For the text-containing cell, return its midpoint in (X, Y) coordinate format. 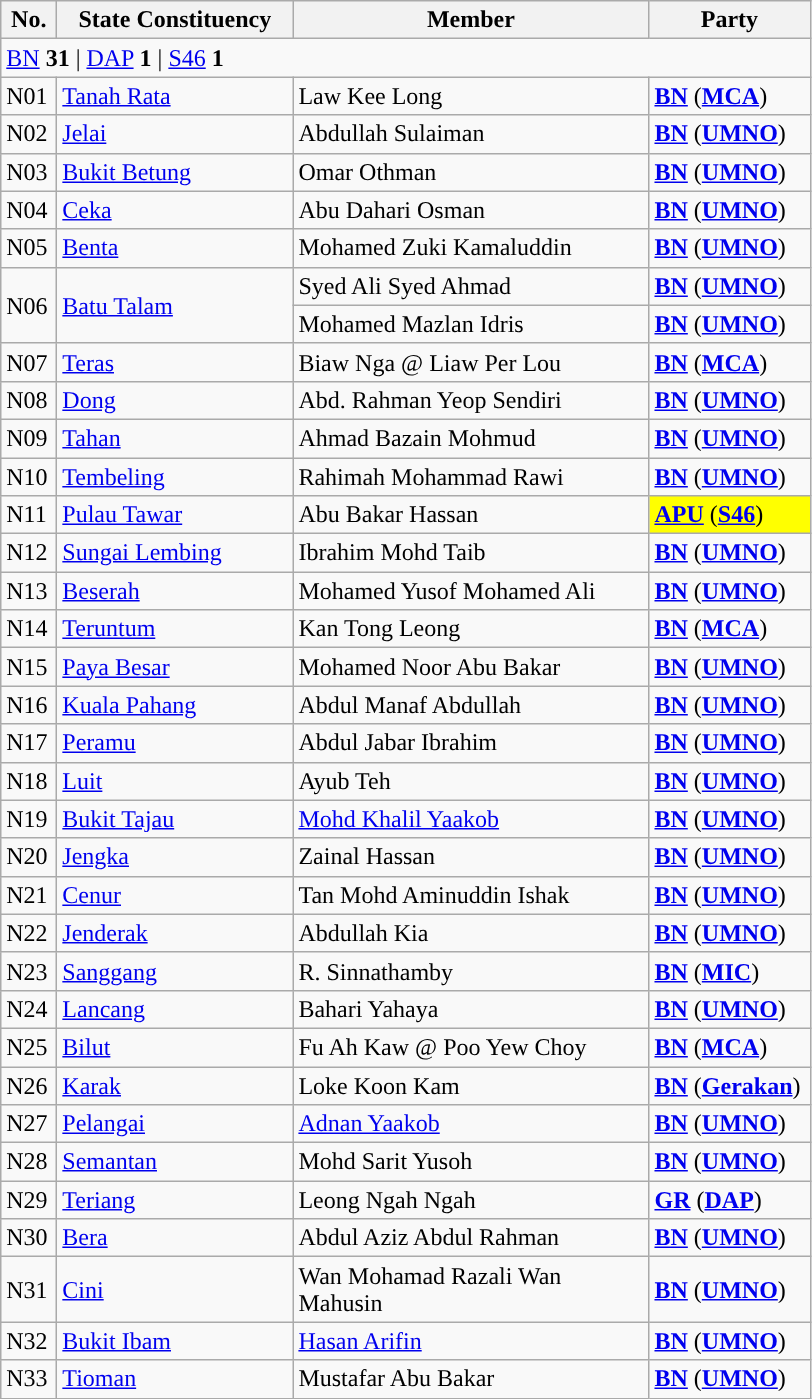
Tembeling (175, 477)
Luit (175, 781)
Hasan Arifin (471, 1341)
State Constituency (175, 20)
Ayub Teh (471, 781)
Beserah (175, 591)
Sungai Lembing (175, 553)
BN (Gerakan) (730, 1085)
N20 (29, 857)
Rahimah Mohammad Rawi (471, 477)
Tanah Rata (175, 96)
Cini (175, 1290)
Loke Koon Kam (471, 1085)
N25 (29, 1047)
Mohamed Zuki Kamaluddin (471, 248)
N06 (29, 305)
Bilut (175, 1047)
Ahmad Bazain Mohmud (471, 438)
Law Kee Long (471, 96)
N17 (29, 743)
Adnan Yaakob (471, 1124)
N11 (29, 515)
N14 (29, 629)
Omar Othman (471, 172)
Syed Ali Syed Ahmad (471, 286)
Sanggang (175, 971)
Abdul Manaf Abdullah (471, 705)
Abd. Rahman Yeop Sendiri (471, 400)
Wan Mohamad Razali Wan Mahusin (471, 1290)
N16 (29, 705)
N27 (29, 1124)
Abdullah Kia (471, 933)
Member (471, 20)
BN 31 | DAP 1 | S46 1 (406, 58)
Ibrahim Mohd Taib (471, 553)
Semantan (175, 1162)
Mohamed Mazlan Idris (471, 324)
BN (MIC) (730, 971)
Pelangai (175, 1124)
N31 (29, 1290)
N22 (29, 933)
Bukit Ibam (175, 1341)
N07 (29, 362)
Peramu (175, 743)
Mohd Khalil Yaakob (471, 819)
N05 (29, 248)
Fu Ah Kaw @ Poo Yew Choy (471, 1047)
Abdul Jabar Ibrahim (471, 743)
Karak (175, 1085)
Party (730, 20)
N21 (29, 895)
N28 (29, 1162)
N30 (29, 1238)
Mohamed Noor Abu Bakar (471, 667)
N04 (29, 210)
N33 (29, 1379)
N02 (29, 134)
Tioman (175, 1379)
Teriang (175, 1200)
Mustafar Abu Bakar (471, 1379)
Bukit Betung (175, 172)
Leong Ngah Ngah (471, 1200)
GR (DAP) (730, 1200)
N03 (29, 172)
Ceka (175, 210)
N13 (29, 591)
No. (29, 20)
N01 (29, 96)
Paya Besar (175, 667)
Jengka (175, 857)
Tan Mohd Aminuddin Ishak (471, 895)
Abu Dahari Osman (471, 210)
R. Sinnathamby (471, 971)
Cenur (175, 895)
Tahan (175, 438)
N29 (29, 1200)
N23 (29, 971)
N24 (29, 1009)
Kuala Pahang (175, 705)
Lancang (175, 1009)
Bahari Yahaya (471, 1009)
N32 (29, 1341)
Teruntum (175, 629)
Abdullah Sulaiman (471, 134)
Zainal Hassan (471, 857)
N26 (29, 1085)
N09 (29, 438)
Bera (175, 1238)
N12 (29, 553)
Batu Talam (175, 305)
APU (S46) (730, 515)
N18 (29, 781)
Teras (175, 362)
Abdul Aziz Abdul Rahman (471, 1238)
Dong (175, 400)
N08 (29, 400)
Abu Bakar Hassan (471, 515)
N19 (29, 819)
Bukit Tajau (175, 819)
Jelai (175, 134)
Benta (175, 248)
N10 (29, 477)
Jenderak (175, 933)
Mohamed Yusof Mohamed Ali (471, 591)
Mohd Sarit Yusoh (471, 1162)
N15 (29, 667)
Pulau Tawar (175, 515)
Kan Tong Leong (471, 629)
Biaw Nga @ Liaw Per Lou (471, 362)
